Locate the cell with the specified text and output its (X, Y) center coordinate. 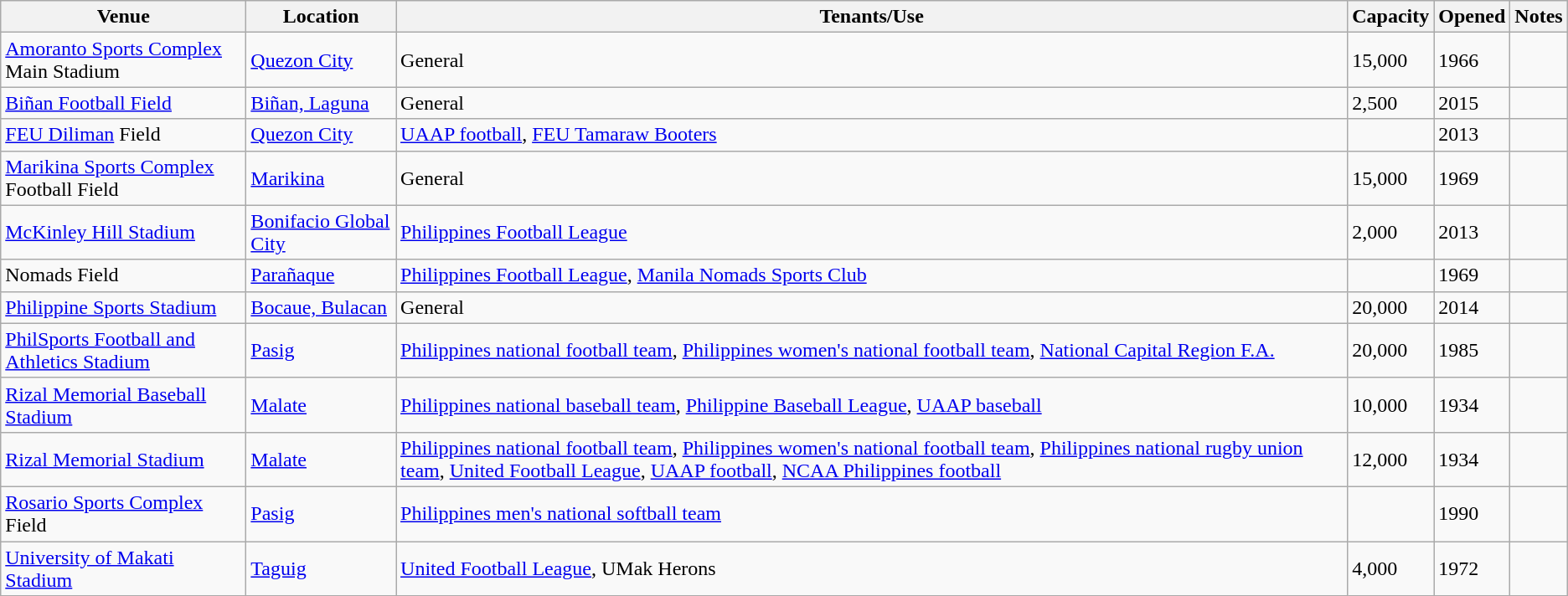
Philippines national football team, Philippines women's national football team, National Capital Region F.A. (872, 350)
United Football League, UMak Herons (872, 568)
PhilSports Football and Athletics Stadium (124, 350)
2,000 (1390, 233)
1966 (1473, 60)
Rizal Memorial Stadium (124, 459)
Philippines Football League, Manila Nomads Sports Club (872, 275)
Philippines men's national softball team (872, 514)
Marikina (322, 177)
Tenants/Use (872, 17)
1972 (1473, 568)
1990 (1473, 514)
12,000 (1390, 459)
Venue (124, 17)
Parañaque (322, 275)
Philippines Football League (872, 233)
UAAP football, FEU Tamaraw Booters (872, 135)
Notes (1539, 17)
4,000 (1390, 568)
Opened (1473, 17)
Philippines national baseball team, Philippine Baseball League, UAAP baseball (872, 405)
2015 (1473, 103)
1985 (1473, 350)
Location (322, 17)
Bonifacio Global City (322, 233)
Rosario Sports Complex Field (124, 514)
Marikina Sports Complex Football Field (124, 177)
Biñan Football Field (124, 103)
Capacity (1390, 17)
Rizal Memorial Baseball Stadium (124, 405)
10,000 (1390, 405)
Amoranto Sports Complex Main Stadium (124, 60)
Bocaue, Bulacan (322, 307)
Nomads Field (124, 275)
University of Makati Stadium (124, 568)
McKinley Hill Stadium (124, 233)
Biñan, Laguna (322, 103)
Taguig (322, 568)
Philippine Sports Stadium (124, 307)
FEU Diliman Field (124, 135)
2,500 (1390, 103)
2014 (1473, 307)
